Determine the [x, y] coordinate at the center of the cell enclosing the given text.  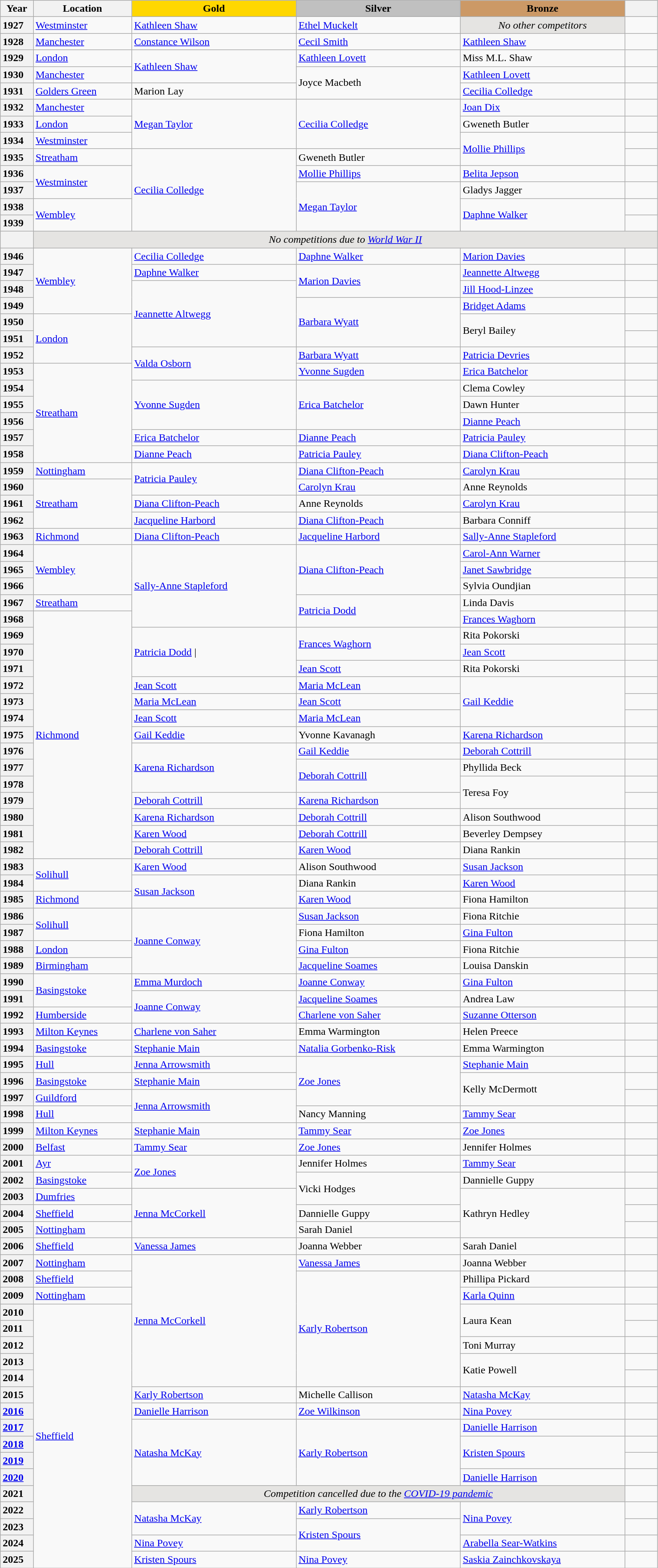
2017 [17, 1428]
1959 [17, 470]
2022 [17, 1510]
1994 [17, 1048]
Arabella Sear-Watkins [542, 1543]
1937 [17, 190]
Clema Cowley [542, 388]
2001 [17, 1164]
1970 [17, 652]
1978 [17, 784]
1982 [17, 850]
1987 [17, 932]
No competitions due to World War II [345, 240]
Laura Kean [542, 1320]
Vicki Hodges [378, 1188]
1958 [17, 454]
2021 [17, 1493]
Guildford [82, 1098]
1983 [17, 867]
Ayr [82, 1164]
2008 [17, 1279]
1988 [17, 949]
Dumfries [82, 1196]
1993 [17, 1032]
1961 [17, 504]
Carol-Ann Warner [542, 553]
1990 [17, 982]
Valda Osborn [214, 363]
1972 [17, 685]
1998 [17, 1114]
1980 [17, 817]
2011 [17, 1329]
1939 [17, 223]
Patricia Devries [542, 355]
1935 [17, 157]
1986 [17, 916]
Emma Murdoch [214, 982]
Jill Hood-Linzee [542, 289]
Cecil Smith [378, 42]
Michelle Callison [378, 1395]
Janet Sawbridge [542, 570]
1991 [17, 998]
1927 [17, 25]
2002 [17, 1180]
1999 [17, 1131]
2025 [17, 1560]
Bridget Adams [542, 306]
1956 [17, 421]
Helen Preece [542, 1032]
2015 [17, 1395]
1948 [17, 289]
Karla Quinn [542, 1296]
Humberside [82, 1015]
1967 [17, 603]
1938 [17, 207]
1981 [17, 834]
Saskia Zainchkovskaya [542, 1560]
Linda Davis [542, 603]
1984 [17, 883]
Suzanne Otterson [542, 1015]
Barbara Conniff [542, 520]
1949 [17, 306]
1936 [17, 173]
2007 [17, 1263]
1997 [17, 1098]
Andrea Law [542, 998]
1954 [17, 388]
1963 [17, 537]
Zoe Wilkinson [378, 1411]
Nancy Manning [378, 1114]
Marion Lay [214, 91]
1966 [17, 586]
1957 [17, 437]
Year [17, 9]
1934 [17, 140]
Golders Green [82, 91]
1960 [17, 487]
2009 [17, 1296]
2018 [17, 1444]
2003 [17, 1196]
1995 [17, 1065]
2012 [17, 1345]
1964 [17, 553]
Birmingham [82, 965]
Patricia Dodd | [214, 652]
1946 [17, 256]
1971 [17, 668]
Silver [378, 9]
2000 [17, 1147]
Gladys Jagger [542, 190]
1947 [17, 273]
1952 [17, 355]
Natalia Gorbenko-Risk [378, 1048]
1976 [17, 751]
Teresa Foy [542, 792]
1929 [17, 58]
1951 [17, 339]
2004 [17, 1213]
Toni Murray [542, 1345]
1962 [17, 520]
No other competitors [542, 25]
2020 [17, 1477]
Phyllida Beck [542, 768]
Competition cancelled due to the COVID-19 pandemic [378, 1493]
1928 [17, 42]
2014 [17, 1378]
1989 [17, 965]
2016 [17, 1411]
Ethel Muckelt [378, 25]
2019 [17, 1460]
Bronze [542, 9]
Miss M.L. Shaw [542, 58]
2024 [17, 1543]
2005 [17, 1229]
Katie Powell [542, 1370]
1933 [17, 124]
1950 [17, 322]
Beverley Dempsey [542, 834]
Dawn Hunter [542, 404]
1965 [17, 570]
1985 [17, 900]
Louisa Danskin [542, 965]
Joan Dix [542, 108]
2023 [17, 1526]
Patricia Dodd [378, 611]
2006 [17, 1246]
Constance Wilson [214, 42]
1931 [17, 91]
Kelly McDermott [542, 1089]
2010 [17, 1312]
Beryl Bailey [542, 330]
1975 [17, 735]
2013 [17, 1362]
1969 [17, 636]
Belita Jepson [542, 173]
Location [82, 9]
Yvonne Kavanagh [378, 735]
1953 [17, 372]
Belfast [82, 1147]
1955 [17, 404]
1930 [17, 75]
1974 [17, 718]
1996 [17, 1081]
1979 [17, 801]
1932 [17, 108]
Gold [214, 9]
1977 [17, 768]
Kathryn Hedley [542, 1213]
1973 [17, 701]
Phillipa Pickard [542, 1279]
Joyce Macbeth [378, 83]
1992 [17, 1015]
Sylvia Oundjian [542, 586]
1968 [17, 619]
